Output the (x, y) coordinate of the center of the cell containing the given text.  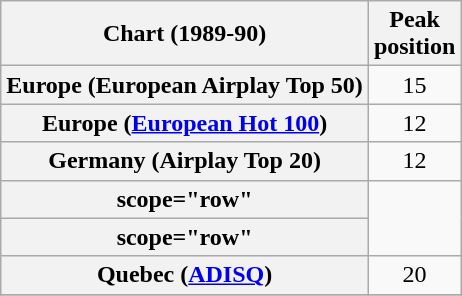
20 (414, 275)
Peakposition (414, 34)
Quebec (ADISQ) (185, 275)
15 (414, 85)
Europe (European Hot 100) (185, 123)
Germany (Airplay Top 20) (185, 161)
Chart (1989-90) (185, 34)
Europe (European Airplay Top 50) (185, 85)
